Return [X, Y] of the center of cell containing provided text 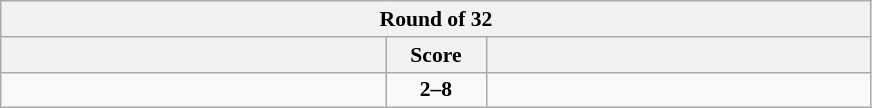
2–8 [436, 90]
Score [436, 55]
Round of 32 [436, 19]
